Scan for the cell matching the given text and deliver its [X, Y] coordinate at center. 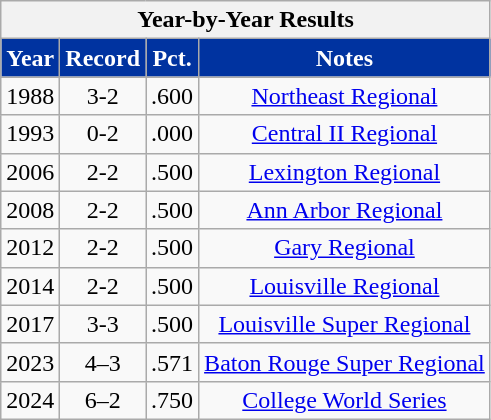
.000 [172, 134]
Louisville Regional [345, 286]
3-2 [103, 96]
2008 [30, 210]
2023 [30, 362]
1988 [30, 96]
Gary Regional [345, 248]
.571 [172, 362]
Central II Regional [345, 134]
College World Series [345, 400]
0-2 [103, 134]
Ann Arbor Regional [345, 210]
2014 [30, 286]
2006 [30, 172]
2012 [30, 248]
2024 [30, 400]
Year [30, 58]
Notes [345, 58]
1993 [30, 134]
Baton Rouge Super Regional [345, 362]
4–3 [103, 362]
Record [103, 58]
Louisville Super Regional [345, 324]
Year-by-Year Results [246, 20]
6–2 [103, 400]
Lexington Regional [345, 172]
3-3 [103, 324]
2017 [30, 324]
.750 [172, 400]
.600 [172, 96]
Pct. [172, 58]
Northeast Regional [345, 96]
